Return the [X, Y] coordinate for the center point of the cell that contains the specified text.  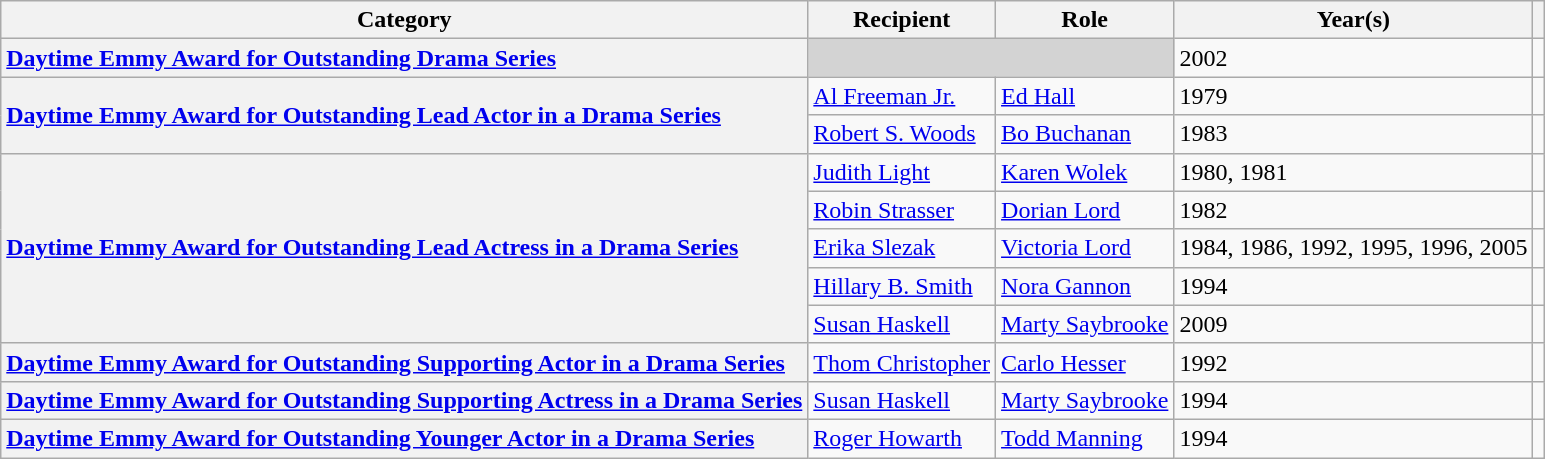
Todd Manning [1085, 438]
1984, 1986, 1992, 1995, 1996, 2005 [1354, 248]
Daytime Emmy Award for Outstanding Supporting Actress in a Drama Series [404, 400]
Victoria Lord [1085, 248]
Roger Howarth [902, 438]
Daytime Emmy Award for Outstanding Supporting Actor in a Drama Series [404, 362]
Dorian Lord [1085, 210]
1992 [1354, 362]
1979 [1354, 96]
Daytime Emmy Award for Outstanding Younger Actor in a Drama Series [404, 438]
1983 [1354, 134]
Erika Slezak [902, 248]
Daytime Emmy Award for Outstanding Lead Actress in a Drama Series [404, 248]
Robin Strasser [902, 210]
Recipient [902, 20]
Category [404, 20]
2002 [1354, 58]
Al Freeman Jr. [902, 96]
Robert S. Woods [902, 134]
Ed Hall [1085, 96]
Nora Gannon [1085, 286]
Hillary B. Smith [902, 286]
Judith Light [902, 172]
Bo Buchanan [1085, 134]
Karen Wolek [1085, 172]
1980, 1981 [1354, 172]
1982 [1354, 210]
Daytime Emmy Award for Outstanding Lead Actor in a Drama Series [404, 115]
Thom Christopher [902, 362]
Daytime Emmy Award for Outstanding Drama Series [404, 58]
Role [1085, 20]
Carlo Hesser [1085, 362]
2009 [1354, 324]
Year(s) [1354, 20]
